Locate the cell with the specified text and output its (X, Y) center coordinate. 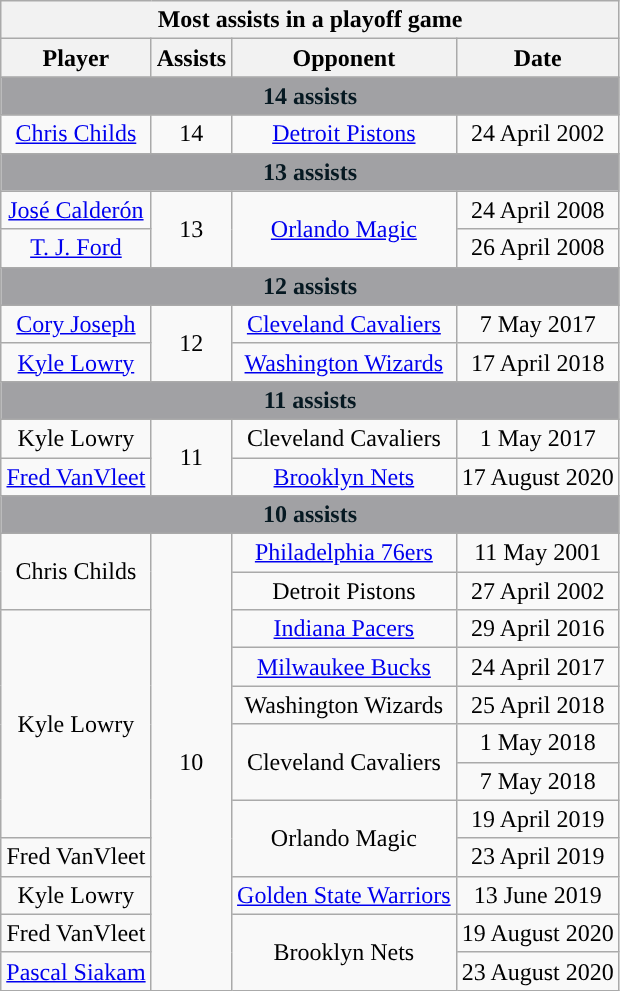
Pascal Siakam (76, 971)
7 May 2017 (538, 324)
1 May 2017 (538, 438)
1 May 2018 (538, 743)
11 (191, 457)
10 (191, 762)
13 (191, 229)
17 April 2018 (538, 362)
24 April 2017 (538, 667)
19 April 2019 (538, 819)
11 assists (310, 400)
Most assists in a playoff game (310, 20)
25 April 2018 (538, 705)
13 assists (310, 172)
Opponent (344, 58)
26 April 2008 (538, 248)
Indiana Pacers (344, 629)
12 (191, 343)
19 August 2020 (538, 933)
10 assists (310, 515)
11 May 2001 (538, 553)
Cory Joseph (76, 324)
José Calderón (76, 210)
12 assists (310, 286)
T. J. Ford (76, 248)
Philadelphia 76ers (344, 553)
24 April 2008 (538, 210)
27 April 2002 (538, 591)
Player (76, 58)
14 (191, 134)
17 August 2020 (538, 477)
Date (538, 58)
Assists (191, 58)
24 April 2002 (538, 134)
23 August 2020 (538, 971)
13 June 2019 (538, 895)
Golden State Warriors (344, 895)
14 assists (310, 96)
23 April 2019 (538, 857)
Milwaukee Bucks (344, 667)
29 April 2016 (538, 629)
7 May 2018 (538, 781)
